Find where the given text appears and provide that cell's center as [x, y] coordinate. 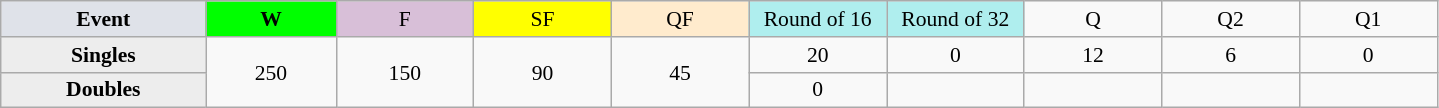
150 [405, 72]
Round of 16 [818, 19]
SF [543, 19]
W [271, 19]
QF [680, 19]
250 [271, 72]
90 [543, 72]
Q2 [1231, 19]
6 [1231, 55]
12 [1093, 55]
Singles [104, 55]
F [405, 19]
20 [818, 55]
Event [104, 19]
Round of 32 [955, 19]
45 [680, 72]
Doubles [104, 90]
Q [1093, 19]
Q1 [1368, 19]
